Capture the cell that displays the provided text and extract its [x, y] central coordinate. 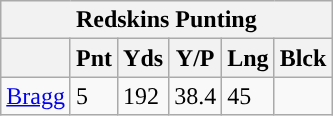
Pnt [94, 58]
38.4 [196, 96]
192 [144, 96]
Lng [248, 58]
Yds [144, 58]
Y/P [196, 58]
Bragg [36, 96]
45 [248, 96]
Redskins Punting [166, 20]
5 [94, 96]
Blck [303, 58]
